Scan for the cell matching the given text and deliver its [X, Y] coordinate at center. 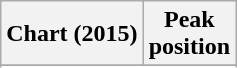
Peak position [189, 34]
Chart (2015) [72, 34]
